Determine the (X, Y) coordinate at the center of the cell enclosing the given text.  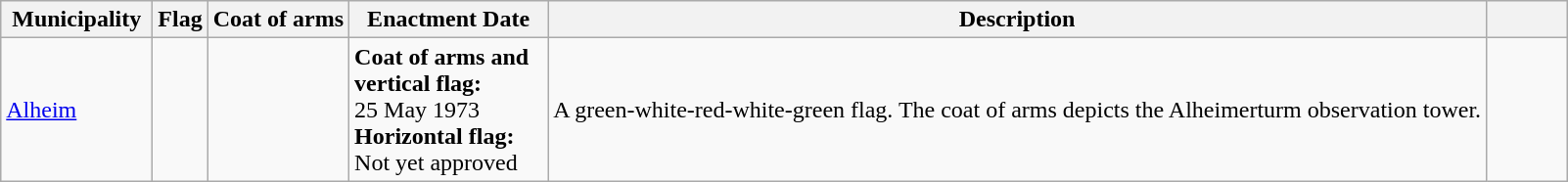
A green-white-red-white-green flag. The coat of arms depicts the Alheimerturm observation tower. (1018, 110)
Description (1018, 20)
Municipality (76, 20)
Coat of arms and vertical flag:25 May 1973Horizontal flag:Not yet approved (448, 110)
Coat of arms (278, 20)
Alheim (76, 110)
Enactment Date (448, 20)
Flag (180, 20)
